Determine the [x, y] coordinate at the center of the cell enclosing the given text.  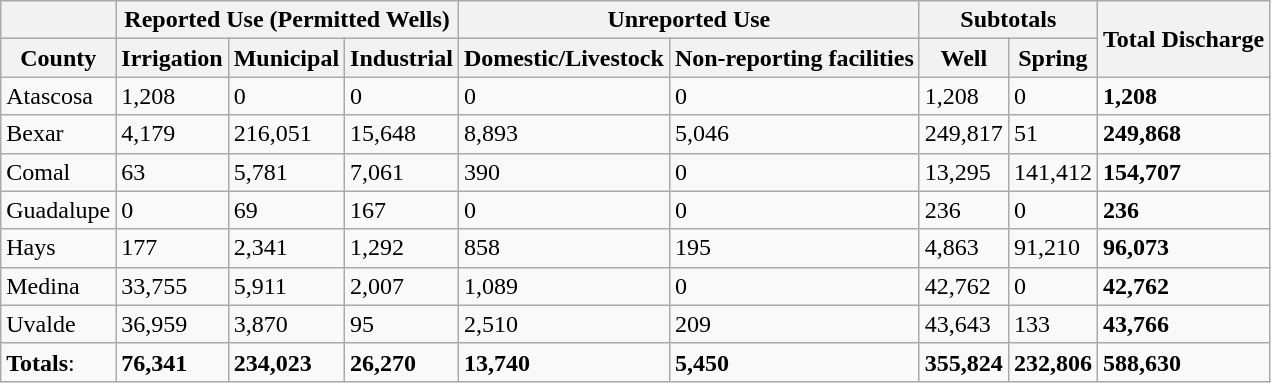
33,755 [172, 286]
26,270 [402, 362]
216,051 [286, 134]
234,023 [286, 362]
76,341 [172, 362]
2,341 [286, 248]
355,824 [964, 362]
Guadalupe [58, 210]
232,806 [1052, 362]
588,630 [1183, 362]
43,643 [964, 324]
Hays [58, 248]
858 [564, 248]
Total Discharge [1183, 39]
13,740 [564, 362]
69 [286, 210]
141,412 [1052, 172]
195 [794, 248]
1,089 [564, 286]
Municipal [286, 58]
43,766 [1183, 324]
Spring [1052, 58]
County [58, 58]
5,781 [286, 172]
Comal [58, 172]
Non-reporting facilities [794, 58]
133 [1052, 324]
5,046 [794, 134]
249,868 [1183, 134]
3,870 [286, 324]
209 [794, 324]
96,073 [1183, 248]
Uvalde [58, 324]
2,007 [402, 286]
Unreported Use [688, 20]
Atascosa [58, 96]
13,295 [964, 172]
249,817 [964, 134]
Well [964, 58]
7,061 [402, 172]
15,648 [402, 134]
167 [402, 210]
Totals: [58, 362]
Medina [58, 286]
4,863 [964, 248]
Bexar [58, 134]
51 [1052, 134]
Reported Use (Permitted Wells) [288, 20]
177 [172, 248]
95 [402, 324]
8,893 [564, 134]
5,911 [286, 286]
4,179 [172, 134]
1,292 [402, 248]
390 [564, 172]
63 [172, 172]
5,450 [794, 362]
Domestic/Livestock [564, 58]
Subtotals [1008, 20]
Irrigation [172, 58]
154,707 [1183, 172]
36,959 [172, 324]
2,510 [564, 324]
Industrial [402, 58]
91,210 [1052, 248]
